Identify which cell holds the provided text, then report its [X, Y] central coordinate. 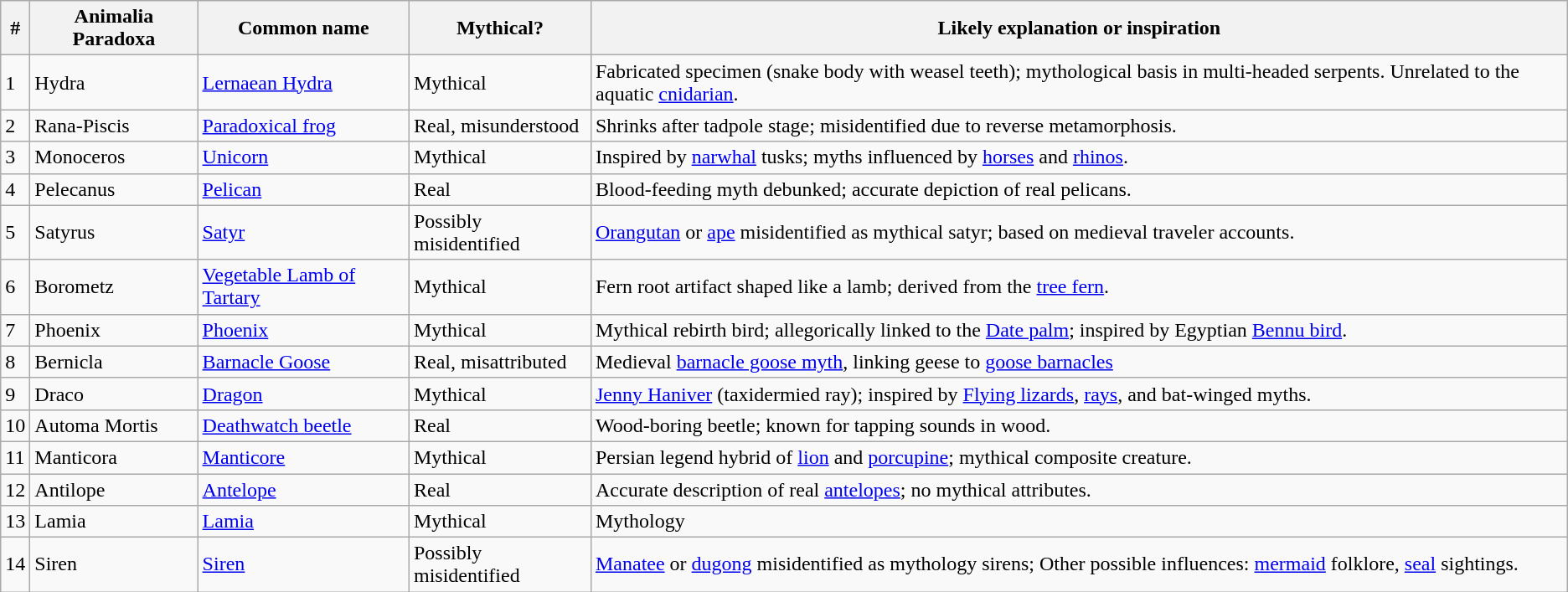
Common name [303, 28]
6 [15, 286]
Pelican [303, 189]
5 [15, 233]
14 [15, 564]
Medieval barnacle goose myth, linking geese to goose barnacles [1079, 362]
4 [15, 189]
Wood-boring beetle; known for tapping sounds in wood. [1079, 425]
Rana-Piscis [114, 126]
Mythology [1079, 522]
# [15, 28]
Manticora [114, 457]
Fern root artifact shaped like a lamb; derived from the tree fern. [1079, 286]
Fabricated specimen (snake body with weasel teeth); mythological basis in multi-headed serpents. Unrelated to the aquatic cnidarian. [1079, 82]
Satyr [303, 233]
12 [15, 490]
Real, misunderstood [499, 126]
Barnacle Goose [303, 362]
2 [15, 126]
Animalia Paradoxa [114, 28]
3 [15, 157]
Manticore [303, 457]
7 [15, 330]
Deathwatch beetle [303, 425]
Likely explanation or inspiration [1079, 28]
10 [15, 425]
Monoceros [114, 157]
8 [15, 362]
Shrinks after tadpole stage; misidentified due to reverse metamorphosis. [1079, 126]
Orangutan or ape misidentified as mythical satyr; based on medieval traveler accounts. [1079, 233]
Satyrus [114, 233]
Pelecanus [114, 189]
Jenny Haniver (taxidermied ray); inspired by Flying lizards, rays, and bat-winged myths. [1079, 394]
Mythical? [499, 28]
Lernaean Hydra [303, 82]
Bernicla [114, 362]
11 [15, 457]
Blood-feeding myth debunked; accurate depiction of real pelicans. [1079, 189]
Dragon [303, 394]
Hydra [114, 82]
Persian legend hybrid of lion and porcupine; mythical composite creature. [1079, 457]
Real, misattributed [499, 362]
Manatee or dugong misidentified as mythology sirens; Other possible influences: mermaid folklore, seal sightings. [1079, 564]
9 [15, 394]
Unicorn [303, 157]
Antelope [303, 490]
13 [15, 522]
Accurate description of real antelopes; no mythical attributes. [1079, 490]
Borometz [114, 286]
Mythical rebirth bird; allegorically linked to the Date palm; inspired by Egyptian Bennu bird. [1079, 330]
Inspired by narwhal tusks; myths influenced by horses and rhinos. [1079, 157]
Paradoxical frog [303, 126]
Automa Mortis [114, 425]
Draco [114, 394]
Antilope [114, 490]
Vegetable Lamb of Tartary [303, 286]
1 [15, 82]
